Pinpoint the cell where the given text exists, returning its [x, y] midpoint coordinate. 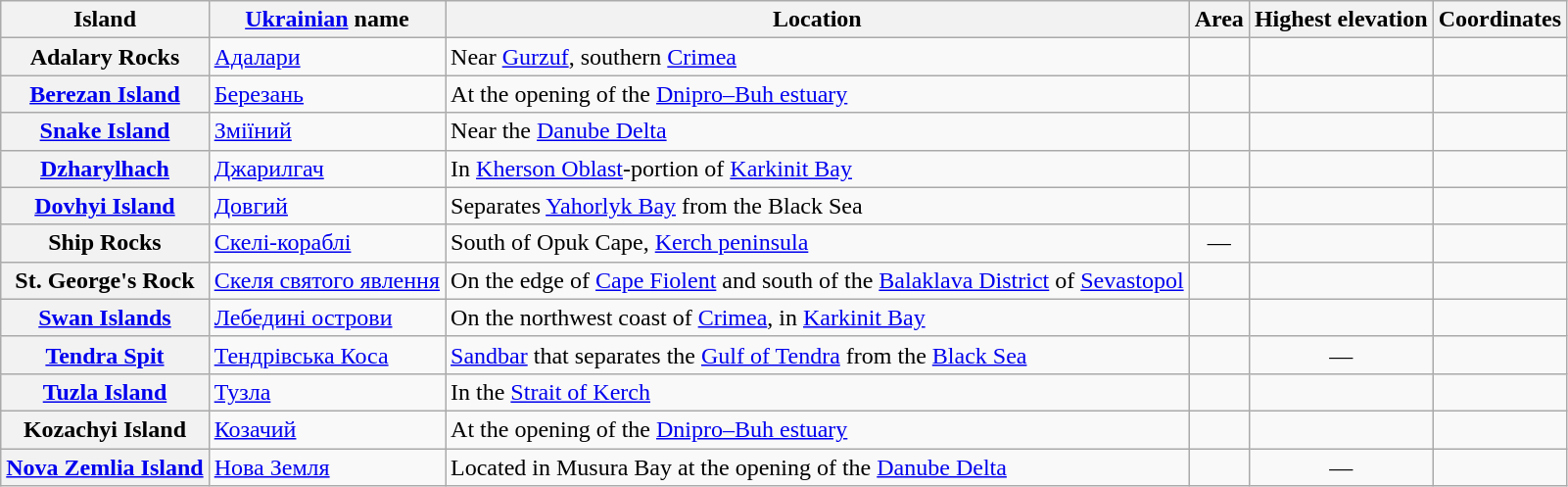
Джарилгач [327, 169]
Near Gurzuf, southern Crimea [818, 57]
Area [1218, 20]
Скелі-кораблі [327, 243]
Highest elevation [1341, 20]
Dzharylhach [105, 169]
South of Opuk Cape, Kerch peninsula [818, 243]
On the edge of Cape Fiolent and south of the Balaklava District of Sevastopol [818, 280]
Located in Musura Bay at the opening of the Danube Delta [818, 467]
Tendra Spit [105, 355]
In Kherson Oblast-portion of Karkinit Bay [818, 169]
Скеля святого явлення [327, 280]
Нова Земля [327, 467]
Kozachyi Island [105, 429]
Sandbar that separates the Gulf of Tendra from the Black Sea [818, 355]
Dovhyi Island [105, 206]
Тендрівська Коса [327, 355]
On the northwest coast of Crimea, in Karkinit Bay [818, 317]
Лебедині острови [327, 317]
Зміїний [327, 131]
Довгий [327, 206]
Adalary Rocks [105, 57]
Tuzla Island [105, 392]
Berezan Island [105, 94]
Near the Danube Delta [818, 131]
Ukrainian name [327, 20]
In the Strait of Kerch [818, 392]
Snake Island [105, 131]
Ship Rocks [105, 243]
Island [105, 20]
Тузла [327, 392]
Coordinates [1499, 20]
Березань [327, 94]
St. George's Rock [105, 280]
Location [818, 20]
Адалари [327, 57]
Separates Yahorlyk Bay from the Black Sea [818, 206]
Nova Zemlia Island [105, 467]
Козачий [327, 429]
Swan Islands [105, 317]
